Provide the [x, y] coordinate of the cell's center where the given text is located.  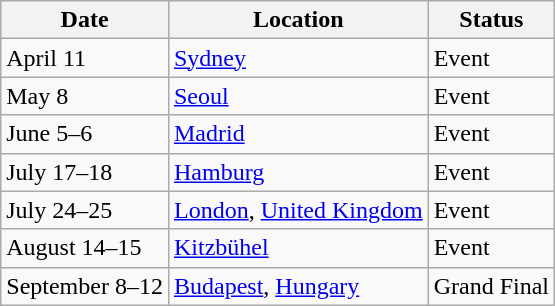
London, United Kingdom [298, 210]
Hamburg [298, 172]
May 8 [85, 96]
Seoul [298, 96]
June 5–6 [85, 134]
September 8–12 [85, 286]
July 24–25 [85, 210]
August 14–15 [85, 248]
Status [491, 20]
Kitzbühel [298, 248]
Sydney [298, 58]
Location [298, 20]
Grand Final [491, 286]
April 11 [85, 58]
Madrid [298, 134]
July 17–18 [85, 172]
Budapest, Hungary [298, 286]
Date [85, 20]
